Search for the cell housing the specified text and yield its (X, Y) center coordinate. 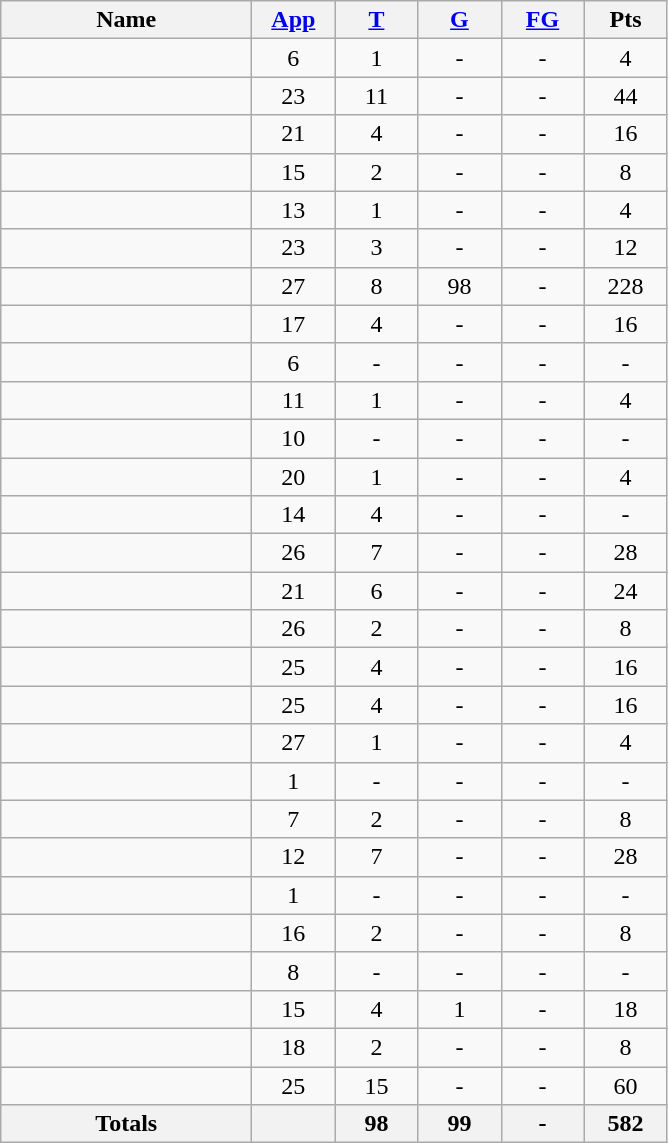
14 (294, 515)
Name (126, 20)
3 (376, 248)
App (294, 20)
228 (626, 286)
60 (626, 1085)
24 (626, 591)
Totals (126, 1124)
99 (460, 1124)
582 (626, 1124)
20 (294, 477)
T (376, 20)
Pts (626, 20)
13 (294, 210)
17 (294, 324)
10 (294, 438)
G (460, 20)
44 (626, 96)
FG (542, 20)
